Identify which cell holds the provided text, then report its [x, y] central coordinate. 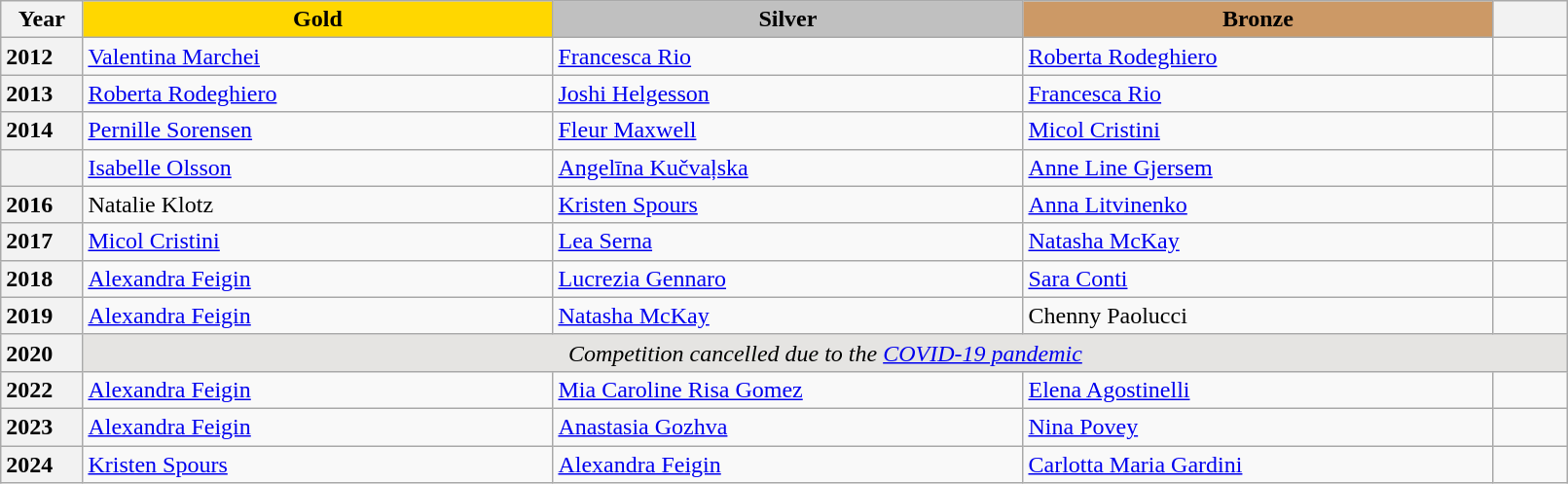
Anastasia Gozhva [788, 427]
Anna Litvinenko [1258, 205]
2017 [42, 242]
2019 [42, 316]
Angelīna Kučvaļska [788, 168]
2020 [42, 353]
Isabelle Olsson [317, 168]
Year [42, 19]
Silver [788, 19]
Joshi Helgesson [788, 93]
2014 [42, 130]
Fleur Maxwell [788, 130]
Chenny Paolucci [1258, 316]
2013 [42, 93]
Lea Serna [788, 242]
2024 [42, 465]
2016 [42, 205]
Carlotta Maria Gardini [1258, 465]
2023 [42, 427]
Anne Line Gjersem [1258, 168]
2012 [42, 56]
Valentina Marchei [317, 56]
Elena Agostinelli [1258, 390]
Competition cancelled due to the COVID-19 pandemic [825, 353]
Lucrezia Gennaro [788, 279]
Sara Conti [1258, 279]
Mia Caroline Risa Gomez [788, 390]
Bronze [1258, 19]
Natalie Klotz [317, 205]
2018 [42, 279]
Gold [317, 19]
2022 [42, 390]
Nina Povey [1258, 427]
Pernille Sorensen [317, 130]
